Provide the [X, Y] coordinate of the cell's center where the given text is located.  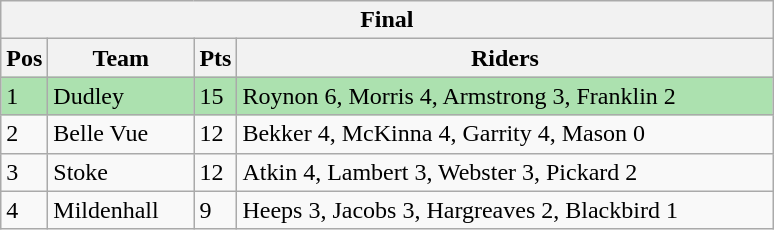
Roynon 6, Morris 4, Armstrong 3, Franklin 2 [505, 96]
Riders [505, 58]
9 [216, 210]
Dudley [121, 96]
Pts [216, 58]
Final [387, 20]
15 [216, 96]
Bekker 4, McKinna 4, Garrity 4, Mason 0 [505, 134]
Pos [24, 58]
Stoke [121, 172]
Heeps 3, Jacobs 3, Hargreaves 2, Blackbird 1 [505, 210]
Team [121, 58]
4 [24, 210]
1 [24, 96]
Atkin 4, Lambert 3, Webster 3, Pickard 2 [505, 172]
Mildenhall [121, 210]
Belle Vue [121, 134]
2 [24, 134]
3 [24, 172]
